Pinpoint the cell where the given text exists, returning its (x, y) midpoint coordinate. 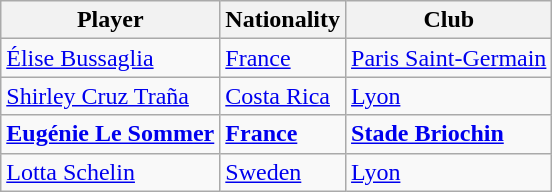
Club (449, 20)
Nationality (283, 20)
Paris Saint-Germain (449, 58)
Eugénie Le Sommer (110, 134)
Élise Bussaglia (110, 58)
Sweden (283, 172)
Stade Briochin (449, 134)
Costa Rica (283, 96)
Player (110, 20)
Shirley Cruz Traña (110, 96)
Lotta Schelin (110, 172)
